Return the [X, Y] coordinate for the center point of the cell that contains the specified text.  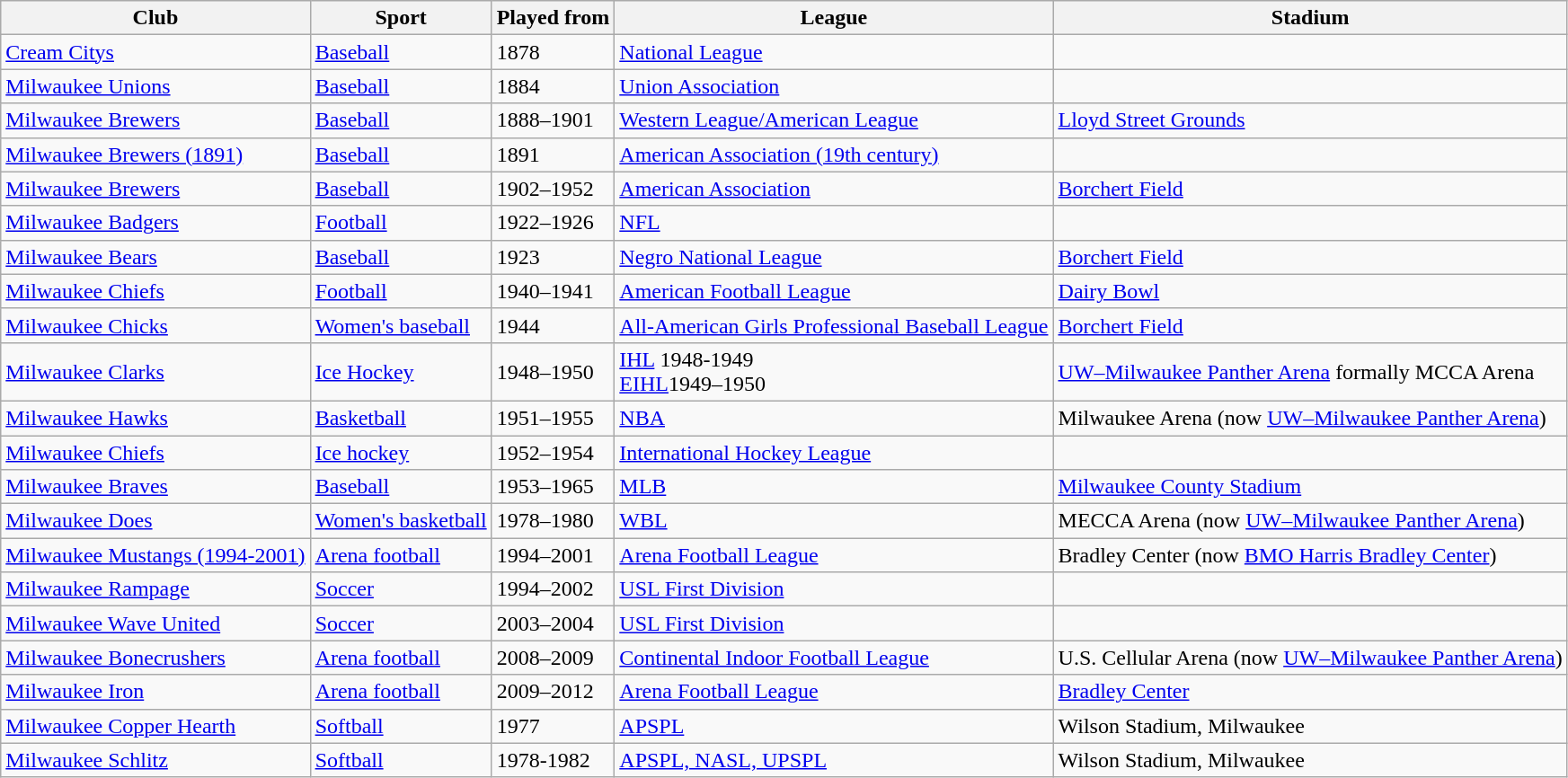
1978-1982 [554, 760]
Club [155, 18]
Milwaukee Schlitz [155, 760]
National League [834, 52]
1940–1941 [554, 291]
American Association (19th century) [834, 155]
NFL [834, 223]
Cream Citys [155, 52]
WBL [834, 521]
American Association [834, 189]
Dairy Bowl [1310, 291]
Lloyd Street Grounds [1310, 120]
Continental Indoor Football League [834, 658]
Ice hockey [401, 452]
Milwaukee Mustangs (1994-2001) [155, 555]
Sport [401, 18]
Basketball [401, 418]
Union Association [834, 86]
1952–1954 [554, 452]
Milwaukee Wave United [155, 623]
1888–1901 [554, 120]
IHL 1948-1949EIHL1949–1950 [834, 372]
Women's baseball [401, 325]
American Football League [834, 291]
Milwaukee Hawks [155, 418]
Milwaukee Does [155, 521]
1944 [554, 325]
Bradley Center [1310, 692]
League [834, 18]
1902–1952 [554, 189]
Milwaukee Bears [155, 257]
All-American Girls Professional Baseball League [834, 325]
Milwaukee Braves [155, 487]
Milwaukee Rampage [155, 589]
1953–1965 [554, 487]
Milwaukee Badgers [155, 223]
1994–2001 [554, 555]
Milwaukee Bonecrushers [155, 658]
Milwaukee Arena (now UW–Milwaukee Panther Arena) [1310, 418]
NBA [834, 418]
1878 [554, 52]
1891 [554, 155]
1923 [554, 257]
1922–1926 [554, 223]
2009–2012 [554, 692]
1948–1950 [554, 372]
APSPL [834, 726]
Ice Hockey [401, 372]
Milwaukee County Stadium [1310, 487]
1884 [554, 86]
MECCA Arena (now UW–Milwaukee Panther Arena) [1310, 521]
Bradley Center (now BMO Harris Bradley Center) [1310, 555]
UW–Milwaukee Panther Arena formally MCCA Arena [1310, 372]
1978–1980 [554, 521]
Played from [554, 18]
Western League/American League [834, 120]
MLB [834, 487]
Women's basketball [401, 521]
International Hockey League [834, 452]
APSPL, NASL, UPSPL [834, 760]
Milwaukee Iron [155, 692]
1951–1955 [554, 418]
Negro National League [834, 257]
Milwaukee Unions [155, 86]
U.S. Cellular Arena (now UW–Milwaukee Panther Arena) [1310, 658]
2003–2004 [554, 623]
2008–2009 [554, 658]
Milwaukee Brewers (1891) [155, 155]
Milwaukee Copper Hearth [155, 726]
1977 [554, 726]
1994–2002 [554, 589]
Stadium [1310, 18]
Milwaukee Chicks [155, 325]
Milwaukee Clarks [155, 372]
